Capture the cell that displays the provided text and extract its [X, Y] central coordinate. 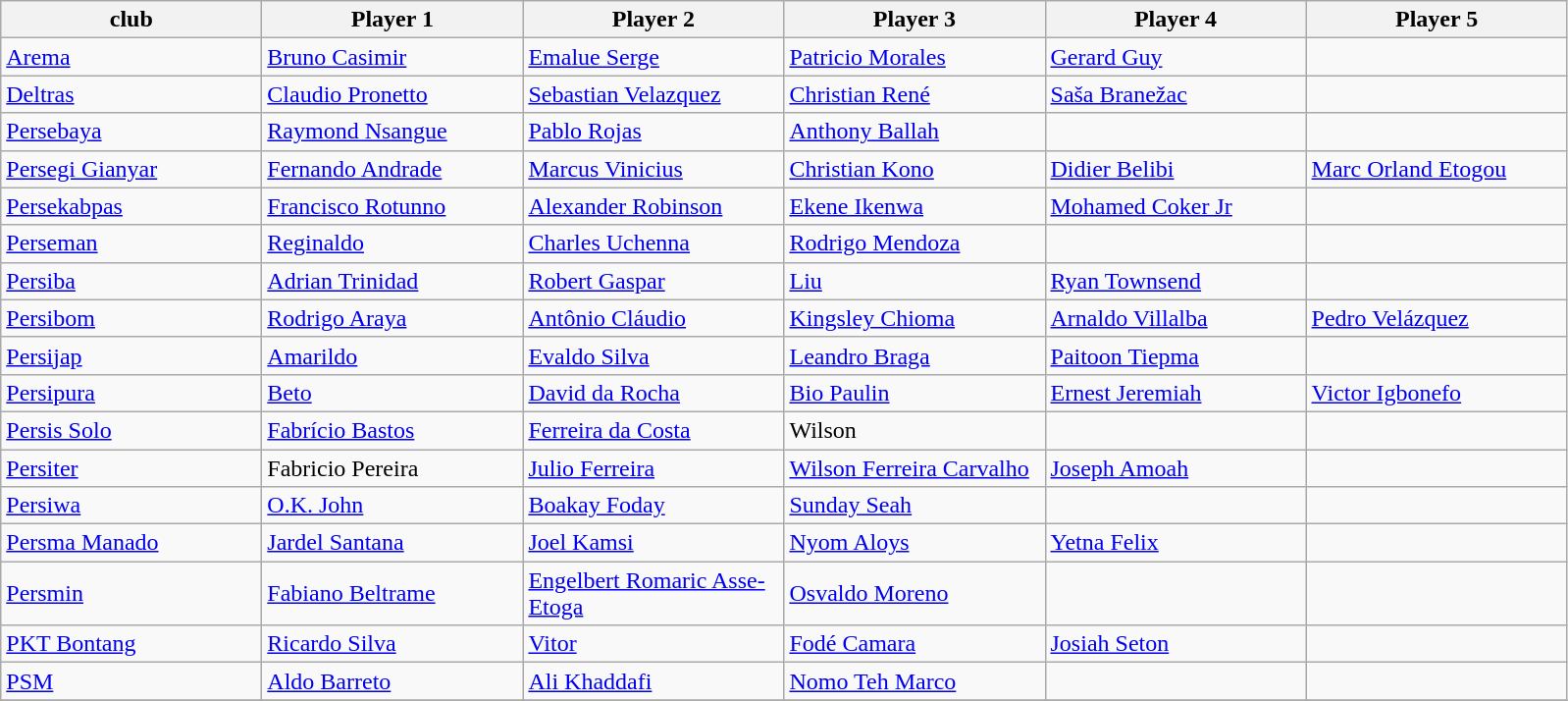
PKT Bontang [131, 644]
Persipura [131, 393]
Adrian Trinidad [392, 281]
Persibom [131, 318]
Ryan Townsend [1176, 281]
Wilson [915, 430]
Persebaya [131, 132]
Gerard Guy [1176, 57]
Nyom Aloys [915, 543]
Liu [915, 281]
Paitoon Tiepma [1176, 355]
club [131, 20]
Pedro Velázquez [1437, 318]
Christian Kono [915, 169]
Arema [131, 57]
Vitor [653, 644]
Joseph Amoah [1176, 468]
Engelbert Romaric Asse-Etoga [653, 593]
Ferreira da Costa [653, 430]
Kingsley Chioma [915, 318]
Persiter [131, 468]
Boakay Foday [653, 506]
Persekabpas [131, 206]
Bio Paulin [915, 393]
Fabrício Bastos [392, 430]
Evaldo Silva [653, 355]
Beto [392, 393]
O.K. John [392, 506]
Player 2 [653, 20]
Joel Kamsi [653, 543]
Arnaldo Villalba [1176, 318]
Marcus Vinicius [653, 169]
Didier Belibi [1176, 169]
Rodrigo Mendoza [915, 243]
Fabricio Pereira [392, 468]
Mohamed Coker Jr [1176, 206]
Perseman [131, 243]
Persijap [131, 355]
Claudio Pronetto [392, 94]
Jardel Santana [392, 543]
Josiah Seton [1176, 644]
Francisco Rotunno [392, 206]
Victor Igbonefo [1437, 393]
Charles Uchenna [653, 243]
Fabiano Beltrame [392, 593]
Persiba [131, 281]
Robert Gaspar [653, 281]
Sunday Seah [915, 506]
Anthony Ballah [915, 132]
Leandro Braga [915, 355]
Patricio Morales [915, 57]
Raymond Nsangue [392, 132]
Wilson Ferreira Carvalho [915, 468]
Ali Khaddafi [653, 681]
Player 4 [1176, 20]
Osvaldo Moreno [915, 593]
Ricardo Silva [392, 644]
PSM [131, 681]
Rodrigo Araya [392, 318]
Amarildo [392, 355]
Persiwa [131, 506]
Ekene Ikenwa [915, 206]
Emalue Serge [653, 57]
Aldo Barreto [392, 681]
Antônio Cláudio [653, 318]
David da Rocha [653, 393]
Persma Manado [131, 543]
Fernando Andrade [392, 169]
Reginaldo [392, 243]
Sebastian Velazquez [653, 94]
Marc Orland Etogou [1437, 169]
Bruno Casimir [392, 57]
Fodé Camara [915, 644]
Persis Solo [131, 430]
Alexander Robinson [653, 206]
Persegi Gianyar [131, 169]
Ernest Jeremiah [1176, 393]
Yetna Felix [1176, 543]
Player 1 [392, 20]
Nomo Teh Marco [915, 681]
Julio Ferreira [653, 468]
Player 3 [915, 20]
Christian René [915, 94]
Pablo Rojas [653, 132]
Deltras [131, 94]
Player 5 [1437, 20]
Persmin [131, 593]
Saša Branežac [1176, 94]
